Pinpoint the cell where the given text exists, returning its (X, Y) midpoint coordinate. 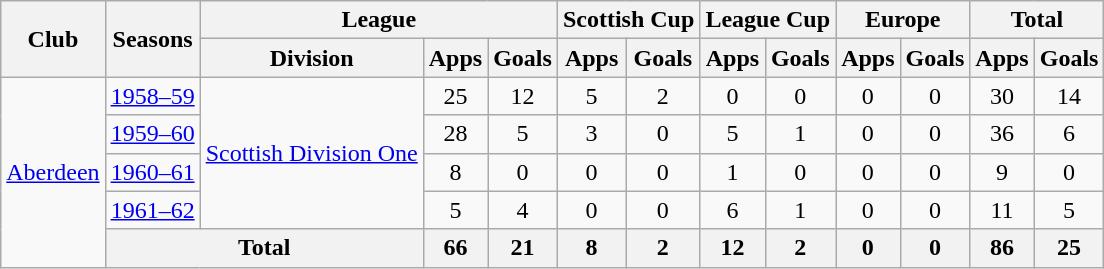
28 (455, 134)
9 (1002, 172)
Seasons (152, 39)
Aberdeen (53, 172)
30 (1002, 96)
21 (523, 248)
36 (1002, 134)
4 (523, 210)
Scottish Cup (628, 20)
Division (312, 58)
1960–61 (152, 172)
3 (591, 134)
League (378, 20)
Club (53, 39)
Scottish Division One (312, 153)
1961–62 (152, 210)
1959–60 (152, 134)
Europe (903, 20)
66 (455, 248)
14 (1069, 96)
1958–59 (152, 96)
League Cup (768, 20)
86 (1002, 248)
11 (1002, 210)
